Find where the given text appears and provide that cell's center as (x, y) coordinate. 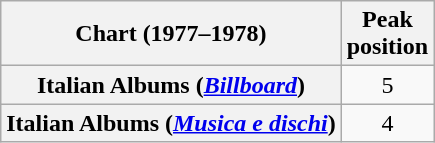
Italian Albums (Musica e dischi) (171, 123)
5 (387, 85)
4 (387, 123)
Italian Albums (Billboard) (171, 85)
Chart (1977–1978) (171, 34)
Peakposition (387, 34)
